Search for the cell housing the specified text and yield its (x, y) center coordinate. 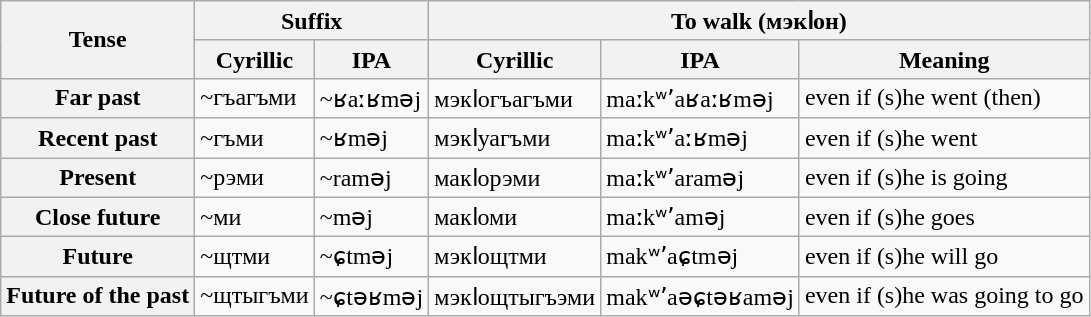
Meaning (944, 59)
макӏоми (515, 217)
To walk (мэкӏон) (759, 21)
~ми (254, 217)
~ʁməj (372, 138)
макӏорэми (515, 178)
maːkʷʼaməj (700, 217)
Present (98, 178)
Future of the past (98, 296)
~ɕtəʁməj (372, 296)
even if (s)he went (then) (944, 98)
мэкӏощтми (515, 257)
~щтыгъми (254, 296)
мэкӏуагъми (515, 138)
even if (s)he was going to go (944, 296)
even if (s)he went (944, 138)
maːkʷʼaʁaːʁməj (700, 98)
мэкӏогъагъми (515, 98)
even if (s)he goes (944, 217)
maːkʷʼaraməj (700, 178)
makʷʼaəɕtəʁaməj (700, 296)
~ʁaːʁməj (372, 98)
~гъми (254, 138)
~məj (372, 217)
мэкӏощтыгъэми (515, 296)
~рэми (254, 178)
~ɕtməj (372, 257)
Far past (98, 98)
Suffix (312, 21)
~щтми (254, 257)
Tense (98, 40)
even if (s)he is going (944, 178)
Close future (98, 217)
makʷʼaɕtməj (700, 257)
even if (s)he will go (944, 257)
~гъагъми (254, 98)
Recent past (98, 138)
Future (98, 257)
maːkʷʼaːʁməj (700, 138)
~raməj (372, 178)
